Pinpoint the cell where the given text exists, returning its (x, y) midpoint coordinate. 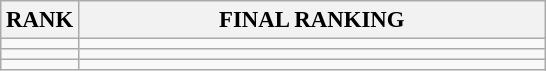
FINAL RANKING (312, 20)
RANK (40, 20)
